Determine the [x, y] coordinate at the center of the cell enclosing the given text.  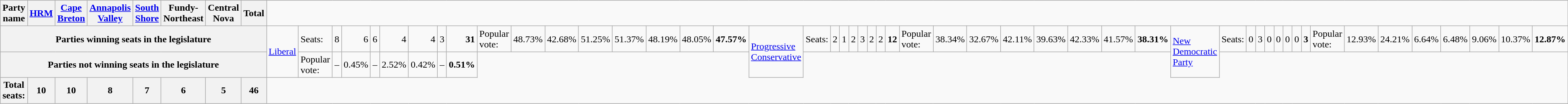
12.87% [1550, 39]
42.68% [561, 39]
51.25% [595, 39]
Total seats: [14, 90]
Annapolis Valley [110, 13]
1 [844, 39]
6.64% [1426, 39]
48.19% [663, 39]
Fundy-Northeast [183, 13]
47.57% [731, 39]
31 [461, 39]
38.31% [1153, 39]
5 [224, 90]
42.33% [1085, 39]
38.34% [950, 39]
Party name [14, 13]
7 [147, 90]
Central Nova [224, 13]
41.57% [1118, 39]
Cape Breton [71, 13]
0.51% [461, 65]
48.05% [697, 39]
10.37% [1515, 39]
Parties not winning seats in the legislature [133, 65]
46 [254, 90]
0.45% [356, 65]
Progressive Conservative [776, 52]
48.73% [528, 39]
0.42% [423, 65]
51.37% [629, 39]
9.06% [1484, 39]
12.93% [1361, 39]
12 [892, 39]
39.63% [1051, 39]
HRM [41, 13]
24.21% [1395, 39]
2.52% [394, 65]
Parties winning seats in the legislature [133, 39]
South Shore [147, 13]
42.11% [1017, 39]
New Democratic Party [1195, 52]
Total [254, 13]
Liberal [282, 52]
6.48% [1455, 39]
32.67% [984, 39]
